Output the (x, y) coordinate of the center of the cell containing the given text.  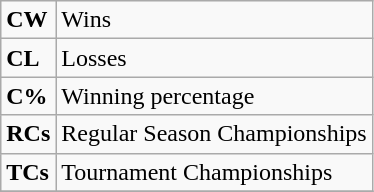
Wins (214, 20)
RCs (28, 134)
Tournament Championships (214, 172)
TCs (28, 172)
Regular Season Championships (214, 134)
CL (28, 58)
Winning percentage (214, 96)
CW (28, 20)
C% (28, 96)
Losses (214, 58)
